Pinpoint the cell where the given text exists, returning its (x, y) midpoint coordinate. 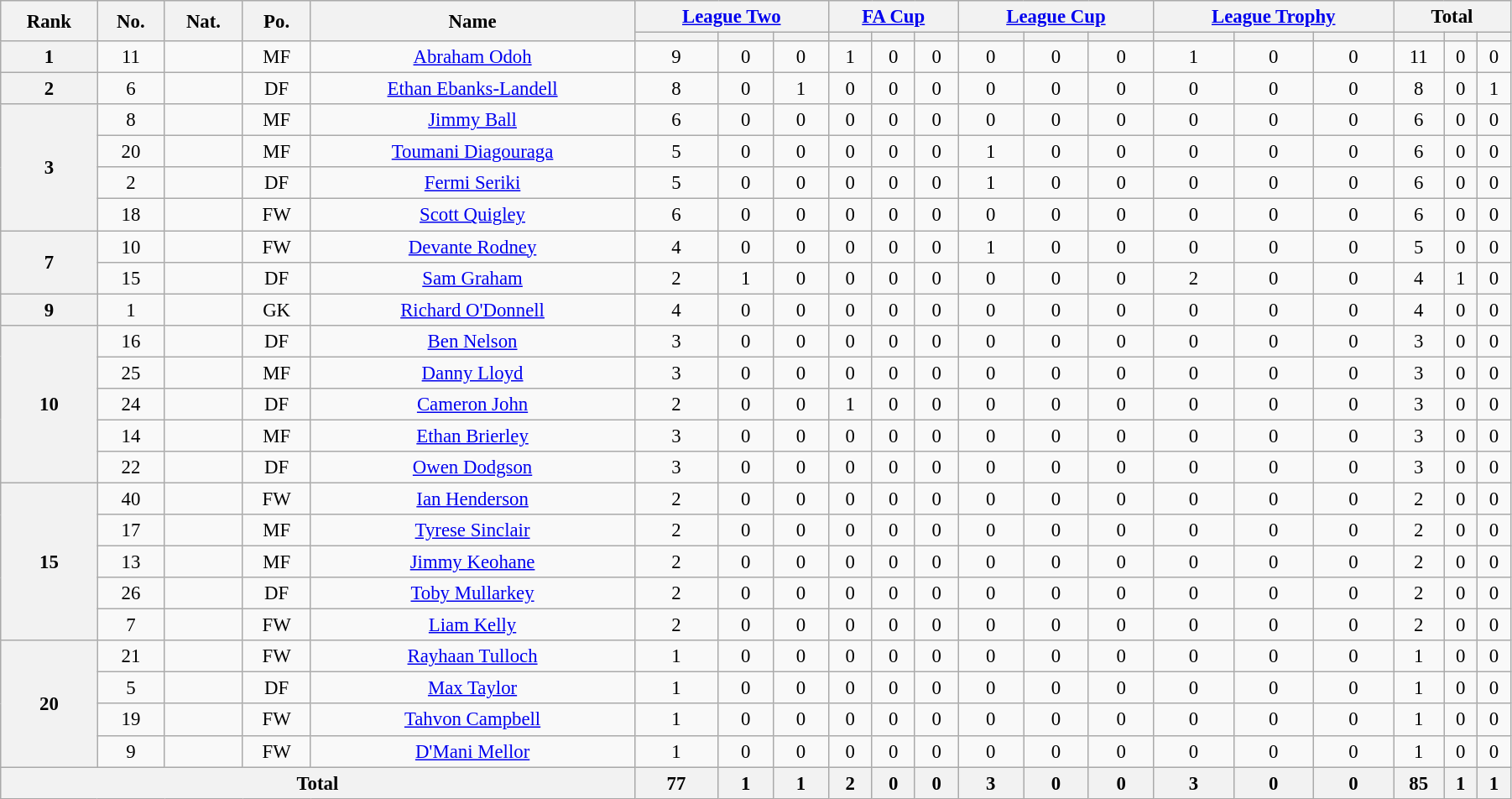
No. (131, 21)
Name (472, 21)
FA Cup (893, 17)
17 (131, 530)
Toumani Diagouraga (472, 152)
League Trophy (1274, 17)
Jimmy Ball (472, 120)
Rank (49, 21)
40 (131, 499)
Ian Henderson (472, 499)
Jimmy Keohane (472, 562)
18 (131, 215)
Cameron John (472, 405)
16 (131, 341)
25 (131, 373)
Scott Quigley (472, 215)
League Cup (1056, 17)
Fermi Seriki (472, 184)
Toby Mullarkey (472, 593)
Tahvon Campbell (472, 720)
Devante Rodney (472, 247)
D'Mani Mellor (472, 751)
Ben Nelson (472, 341)
Sam Graham (472, 278)
22 (131, 467)
Owen Dodgson (472, 467)
24 (131, 405)
Danny Lloyd (472, 373)
13 (131, 562)
Rayhaan Tulloch (472, 656)
Po. (277, 21)
GK (277, 310)
Liam Kelly (472, 625)
Ethan Brierley (472, 436)
14 (131, 436)
Tyrese Sinclair (472, 530)
21 (131, 656)
Abraham Odoh (472, 57)
26 (131, 593)
Max Taylor (472, 688)
Ethan Ebanks-Landell (472, 89)
85 (1418, 783)
League Two (732, 17)
77 (676, 783)
19 (131, 720)
Richard O'Donnell (472, 310)
Nat. (203, 21)
